Locate the cell with the specified text and output its [X, Y] center coordinate. 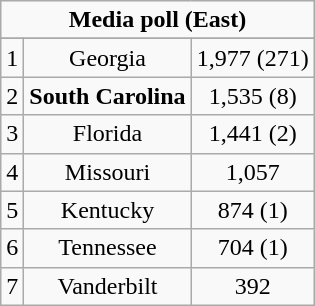
6 [12, 248]
3 [12, 134]
392 [252, 286]
1,535 (8) [252, 96]
Vanderbilt [108, 286]
7 [12, 286]
704 (1) [252, 248]
1,977 (271) [252, 58]
5 [12, 210]
4 [12, 172]
Media poll (East) [158, 20]
1,441 (2) [252, 134]
Tennessee [108, 248]
Florida [108, 134]
874 (1) [252, 210]
1 [12, 58]
1,057 [252, 172]
Kentucky [108, 210]
Georgia [108, 58]
2 [12, 96]
South Carolina [108, 96]
Missouri [108, 172]
